From the cell containing the given text, extract its center point as (X, Y) coordinate. 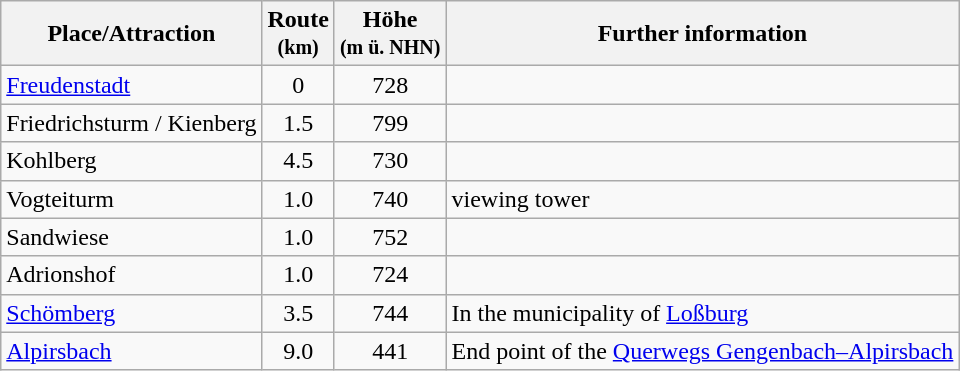
730 (390, 161)
In the municipality of Loßburg (702, 313)
0 (298, 85)
Further information (702, 34)
Friedrichsturm / Kienberg (132, 123)
Place/Attraction (132, 34)
viewing tower (702, 199)
Schömberg (132, 313)
744 (390, 313)
9.0 (298, 351)
740 (390, 199)
799 (390, 123)
Kohlberg (132, 161)
3.5 (298, 313)
Höhe(m ü. NHN) (390, 34)
1.5 (298, 123)
724 (390, 275)
Alpirsbach (132, 351)
441 (390, 351)
Vogteiturm (132, 199)
End point of the Querwegs Gengenbach–Alpirsbach (702, 351)
Freudenstadt (132, 85)
Sandwiese (132, 237)
728 (390, 85)
752 (390, 237)
4.5 (298, 161)
Adrionshof (132, 275)
Route(km) (298, 34)
